Detect which cell encompasses the target text, then output its (X, Y) center coordinate. 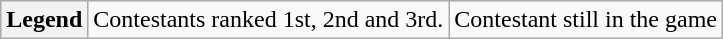
Contestant still in the game (586, 20)
Legend (44, 20)
Contestants ranked 1st, 2nd and 3rd. (268, 20)
